Return (x, y) of the center of cell containing provided text 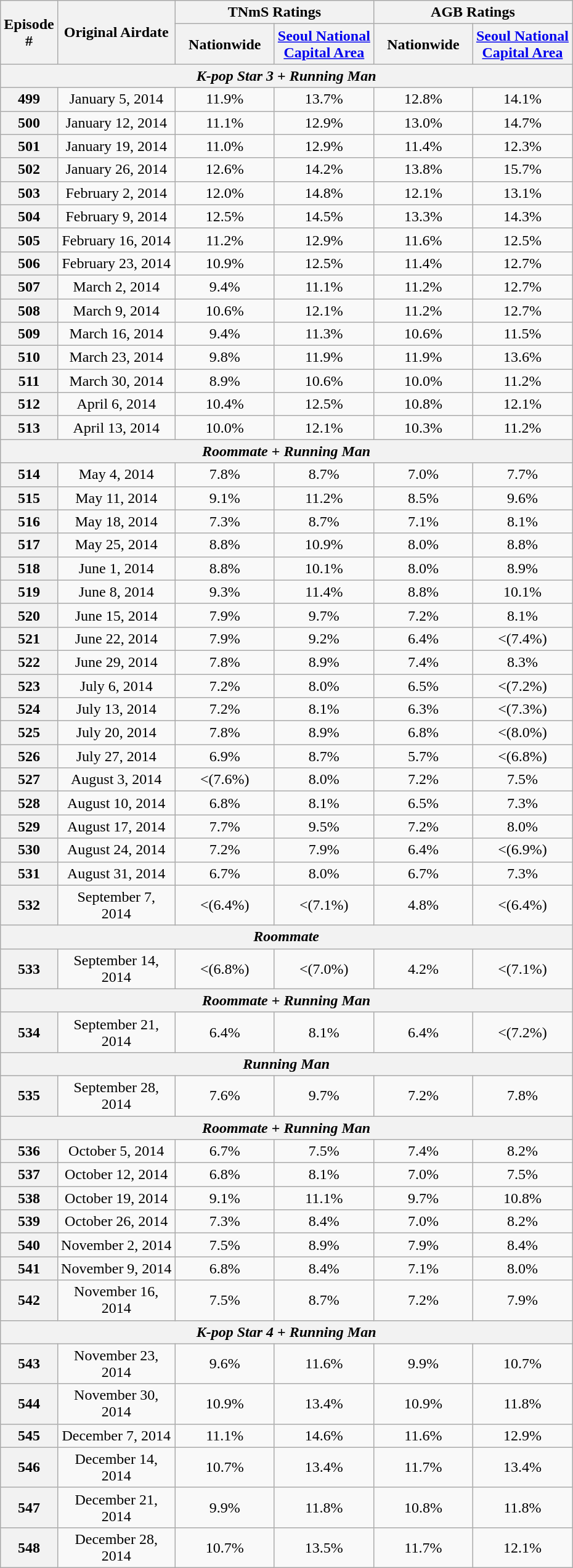
February 2, 2014 (116, 193)
November 23, 2014 (116, 1363)
499 (29, 99)
546 (29, 1467)
523 (29, 686)
11.0% (224, 146)
June 1, 2014 (116, 568)
534 (29, 1032)
531 (29, 873)
14.5% (324, 216)
9.3% (224, 592)
533 (29, 969)
8.5% (423, 498)
12.6% (224, 169)
547 (29, 1508)
August 3, 2014 (116, 780)
539 (29, 1222)
March 30, 2014 (116, 381)
506 (29, 263)
9.5% (324, 827)
529 (29, 827)
<(8.0%) (522, 733)
April 13, 2014 (116, 428)
<(7.3%) (522, 709)
December 21, 2014 (116, 1508)
October 12, 2014 (116, 1175)
6.3% (423, 709)
516 (29, 521)
<(7.0%) (324, 969)
525 (29, 733)
505 (29, 240)
524 (29, 709)
K-pop Star 3 + Running Man (286, 76)
January 26, 2014 (116, 169)
513 (29, 428)
10.4% (224, 404)
538 (29, 1198)
August 24, 2014 (116, 850)
Original Airdate (116, 32)
519 (29, 592)
May 11, 2014 (116, 498)
510 (29, 357)
532 (29, 905)
June 15, 2014 (116, 615)
June 8, 2014 (116, 592)
October 19, 2014 (116, 1198)
February 23, 2014 (116, 263)
15.7% (522, 169)
September 14, 2014 (116, 969)
August 17, 2014 (116, 827)
537 (29, 1175)
548 (29, 1547)
14.7% (522, 123)
AGB Ratings (473, 12)
November 30, 2014 (116, 1404)
507 (29, 287)
508 (29, 310)
January 12, 2014 (116, 123)
12.8% (423, 99)
March 9, 2014 (116, 310)
530 (29, 850)
March 23, 2014 (116, 357)
502 (29, 169)
November 2, 2014 (116, 1245)
13.7% (324, 99)
<(7.6%) (224, 780)
December 14, 2014 (116, 1467)
9.8% (224, 357)
July 20, 2014 (116, 733)
September 28, 2014 (116, 1096)
October 26, 2014 (116, 1222)
Running Man (286, 1064)
July 27, 2014 (116, 756)
517 (29, 545)
509 (29, 334)
13.5% (324, 1547)
520 (29, 615)
February 16, 2014 (116, 240)
February 9, 2014 (116, 216)
May 25, 2014 (116, 545)
515 (29, 498)
K-pop Star 4 + Running Man (286, 1332)
Roommate (286, 937)
<(7.4%) (522, 639)
14.6% (324, 1435)
8.3% (522, 662)
514 (29, 475)
526 (29, 756)
March 16, 2014 (116, 334)
March 2, 2014 (116, 287)
July 6, 2014 (116, 686)
14.2% (324, 169)
December 28, 2014 (116, 1547)
5.7% (423, 756)
June 22, 2014 (116, 639)
11.3% (324, 334)
13.0% (423, 123)
527 (29, 780)
540 (29, 1245)
13.1% (522, 193)
April 6, 2014 (116, 404)
14.3% (522, 216)
521 (29, 639)
August 31, 2014 (116, 873)
522 (29, 662)
<(6.9%) (522, 850)
542 (29, 1301)
May 18, 2014 (116, 521)
10.3% (423, 428)
13.3% (423, 216)
13.6% (522, 357)
June 29, 2014 (116, 662)
543 (29, 1363)
501 (29, 146)
528 (29, 803)
4.2% (423, 969)
September 7, 2014 (116, 905)
7.6% (224, 1096)
535 (29, 1096)
504 (29, 216)
August 10, 2014 (116, 803)
4.8% (423, 905)
November 9, 2014 (116, 1268)
October 5, 2014 (116, 1151)
July 13, 2014 (116, 709)
518 (29, 568)
September 21, 2014 (116, 1032)
544 (29, 1404)
503 (29, 193)
May 4, 2014 (116, 475)
December 7, 2014 (116, 1435)
6.9% (224, 756)
545 (29, 1435)
11.5% (522, 334)
14.8% (324, 193)
Episode # (29, 32)
536 (29, 1151)
9.2% (324, 639)
14.1% (522, 99)
541 (29, 1268)
January 5, 2014 (116, 99)
511 (29, 381)
500 (29, 123)
12.0% (224, 193)
January 19, 2014 (116, 146)
November 16, 2014 (116, 1301)
TNmS Ratings (274, 12)
13.8% (423, 169)
512 (29, 404)
12.3% (522, 146)
